Output the [x, y] coordinate of the center of the cell containing the given text.  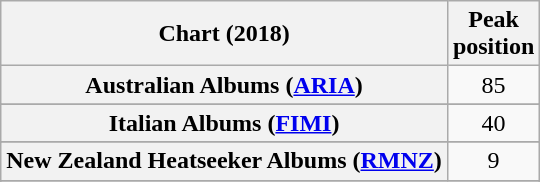
Chart (2018) [224, 34]
85 [493, 85]
New Zealand Heatseeker Albums (RMNZ) [224, 161]
Peak position [493, 34]
Australian Albums (ARIA) [224, 85]
9 [493, 161]
Italian Albums (FIMI) [224, 123]
40 [493, 123]
